Identify which cell holds the provided text, then report its (x, y) central coordinate. 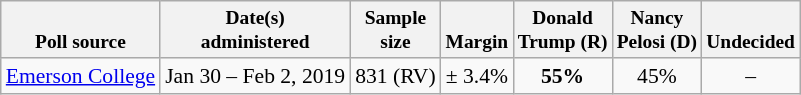
55% (562, 76)
NancyPelosi (D) (657, 30)
Undecided (751, 30)
Jan 30 – Feb 2, 2019 (255, 76)
Samplesize (396, 30)
Margin (477, 30)
– (751, 76)
± 3.4% (477, 76)
831 (RV) (396, 76)
DonaldTrump (R) (562, 30)
Date(s)administered (255, 30)
Emerson College (80, 76)
Poll source (80, 30)
45% (657, 76)
